Find where the given text appears and provide that cell's center as (x, y) coordinate. 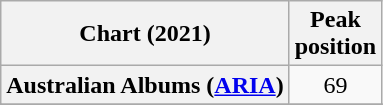
Peakposition (335, 34)
Australian Albums (ARIA) (145, 85)
Chart (2021) (145, 34)
69 (335, 85)
